Locate the cell with the specified text and output its (X, Y) center coordinate. 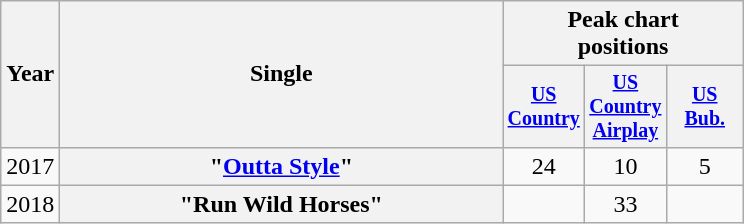
Single (282, 74)
2018 (30, 204)
24 (544, 166)
Year (30, 74)
"Run Wild Horses" (282, 204)
2017 (30, 166)
Peak chartpositions (623, 34)
5 (704, 166)
USBub. (704, 106)
US Country (544, 106)
"Outta Style" (282, 166)
US Country Airplay (626, 106)
10 (626, 166)
33 (626, 204)
